Locate the cell with the specified text and output its [x, y] center coordinate. 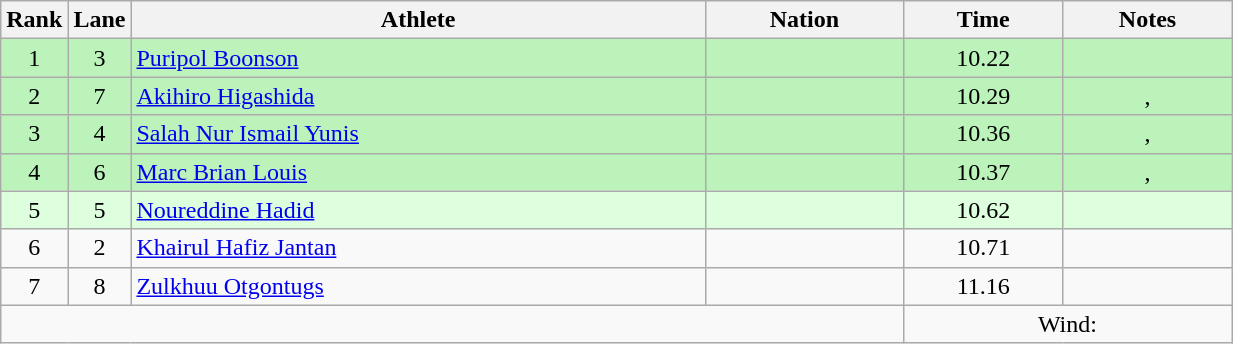
Khairul Hafiz Jantan [418, 248]
Nation [804, 20]
10.22 [983, 58]
Zulkhuu Otgontugs [418, 286]
Akihiro Higashida [418, 96]
Rank [34, 20]
1 [34, 58]
Puripol Boonson [418, 58]
Wind: [1067, 324]
11.16 [983, 286]
Athlete [418, 20]
Notes [1147, 20]
Noureddine Hadid [418, 210]
10.37 [983, 172]
Time [983, 20]
10.62 [983, 210]
10.36 [983, 134]
10.29 [983, 96]
Lane [100, 20]
Salah Nur Ismail Yunis [418, 134]
Marc Brian Louis [418, 172]
8 [100, 286]
10.71 [983, 248]
